From the cell containing the given text, extract its center point as (x, y) coordinate. 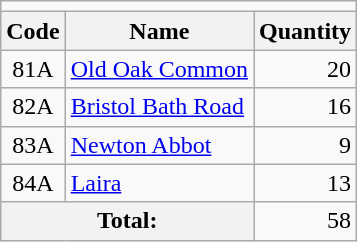
Name (159, 31)
58 (306, 221)
Bristol Bath Road (159, 107)
Code (33, 31)
Quantity (306, 31)
Old Oak Common (159, 69)
84A (33, 183)
82A (33, 107)
Newton Abbot (159, 145)
81A (33, 69)
Total: (128, 221)
20 (306, 69)
83A (33, 145)
16 (306, 107)
13 (306, 183)
Laira (159, 183)
9 (306, 145)
